Find where the given text appears and provide that cell's center as [X, Y] coordinate. 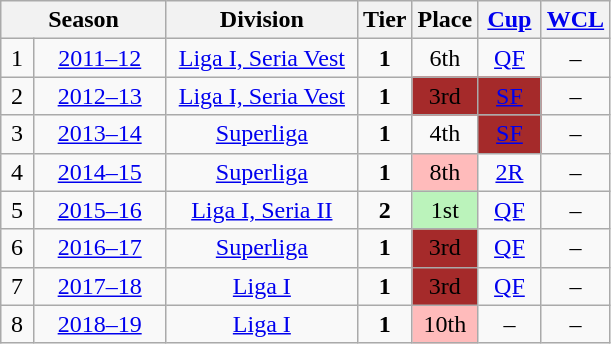
2017–18 [100, 286]
6 [17, 248]
Cup [510, 20]
Liga I, Seria II [262, 210]
4th [445, 134]
10th [445, 324]
Season [84, 20]
2016–17 [100, 248]
2013–14 [100, 134]
3 [17, 134]
Place [445, 20]
1st [445, 210]
8th [445, 172]
2014–15 [100, 172]
2015–16 [100, 210]
4 [17, 172]
2012–13 [100, 96]
2018–19 [100, 324]
WCL [575, 20]
6th [445, 58]
8 [17, 324]
2R [510, 172]
7 [17, 286]
2011–12 [100, 58]
Division [262, 20]
Tier [384, 20]
5 [17, 210]
